Identify which cell holds the provided text, then report its [X, Y] central coordinate. 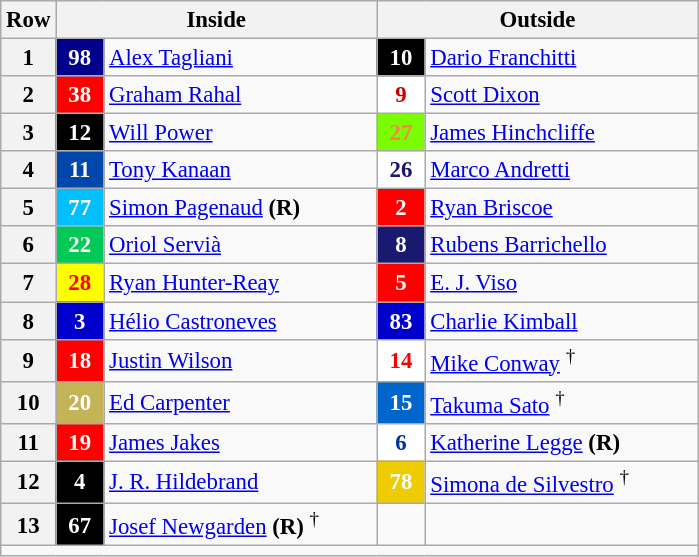
13 [28, 524]
E. J. Viso [562, 283]
98 [80, 58]
18 [80, 360]
J. R. Hildebrand [240, 482]
Inside [216, 20]
James Jakes [240, 443]
Scott Dixon [562, 95]
Ryan Briscoe [562, 208]
Oriol Servià [240, 245]
Hélio Castroneves [240, 321]
Rubens Barrichello [562, 245]
1 [28, 58]
14 [401, 360]
Mike Conway † [562, 360]
Ryan Hunter-Reay [240, 283]
Outside [538, 20]
Simon Pagenaud (R) [240, 208]
Charlie Kimball [562, 321]
Will Power [240, 133]
27 [401, 133]
77 [80, 208]
Takuma Sato † [562, 402]
Marco Andretti [562, 170]
28 [80, 283]
Justin Wilson [240, 360]
26 [401, 170]
22 [80, 245]
19 [80, 443]
Row [28, 20]
James Hinchcliffe [562, 133]
Tony Kanaan [240, 170]
67 [80, 524]
Dario Franchitti [562, 58]
Simona de Silvestro † [562, 482]
Ed Carpenter [240, 402]
Josef Newgarden (R) † [240, 524]
Katherine Legge (R) [562, 443]
83 [401, 321]
Graham Rahal [240, 95]
20 [80, 402]
38 [80, 95]
7 [28, 283]
Alex Tagliani [240, 58]
78 [401, 482]
15 [401, 402]
